Output the (X, Y) coordinate of the center of the cell containing the given text.  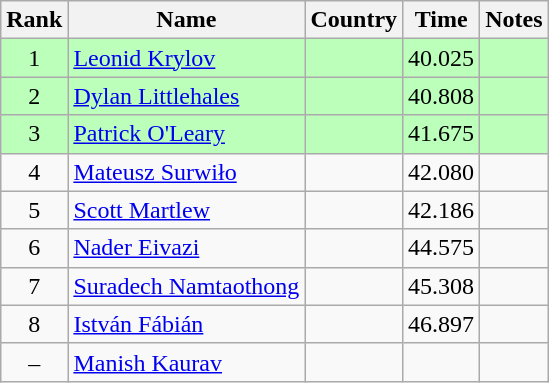
2 (34, 96)
46.897 (442, 324)
42.186 (442, 210)
– (34, 362)
Time (442, 20)
Leonid Krylov (186, 58)
41.675 (442, 134)
Name (186, 20)
Nader Eivazi (186, 248)
40.808 (442, 96)
Mateusz Surwiło (186, 172)
Scott Martlew (186, 210)
Patrick O'Leary (186, 134)
1 (34, 58)
5 (34, 210)
3 (34, 134)
4 (34, 172)
Suradech Namtaothong (186, 286)
Rank (34, 20)
István Fábián (186, 324)
Notes (514, 20)
42.080 (442, 172)
7 (34, 286)
Dylan Littlehales (186, 96)
Country (354, 20)
6 (34, 248)
Manish Kaurav (186, 362)
44.575 (442, 248)
40.025 (442, 58)
45.308 (442, 286)
8 (34, 324)
